Extract the [X, Y] coordinate from the center of the cell holding the provided text.  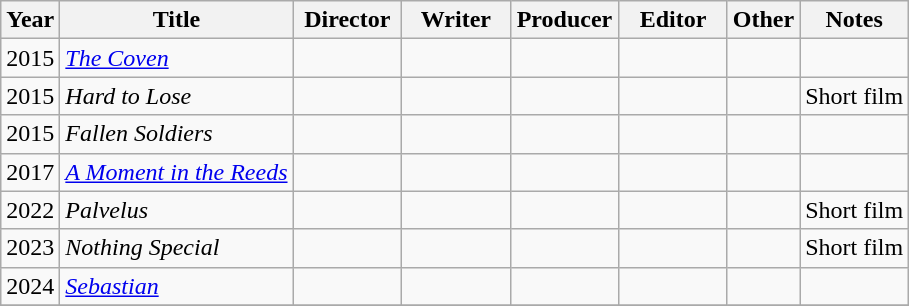
Other [763, 20]
2023 [30, 248]
Palvelus [176, 210]
A Moment in the Reeds [176, 172]
Year [30, 20]
Nothing Special [176, 248]
Notes [854, 20]
Fallen Soldiers [176, 134]
Producer [564, 20]
Editor [674, 20]
2017 [30, 172]
2022 [30, 210]
Sebastian [176, 286]
Writer [456, 20]
Hard to Lose [176, 96]
Title [176, 20]
The Coven [176, 58]
Director [348, 20]
2024 [30, 286]
